Return (X, Y) of the center of cell containing provided text 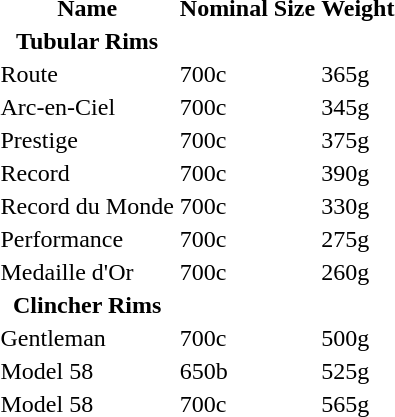
650b (247, 371)
